Search for the cell housing the specified text and yield its [X, Y] center coordinate. 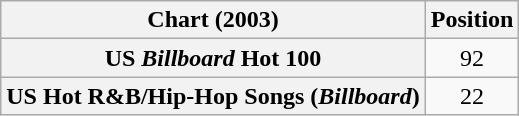
Chart (2003) [213, 20]
22 [472, 96]
Position [472, 20]
US Billboard Hot 100 [213, 58]
US Hot R&B/Hip-Hop Songs (Billboard) [213, 96]
92 [472, 58]
